Return the [X, Y] coordinate for the center point of the cell that contains the specified text.  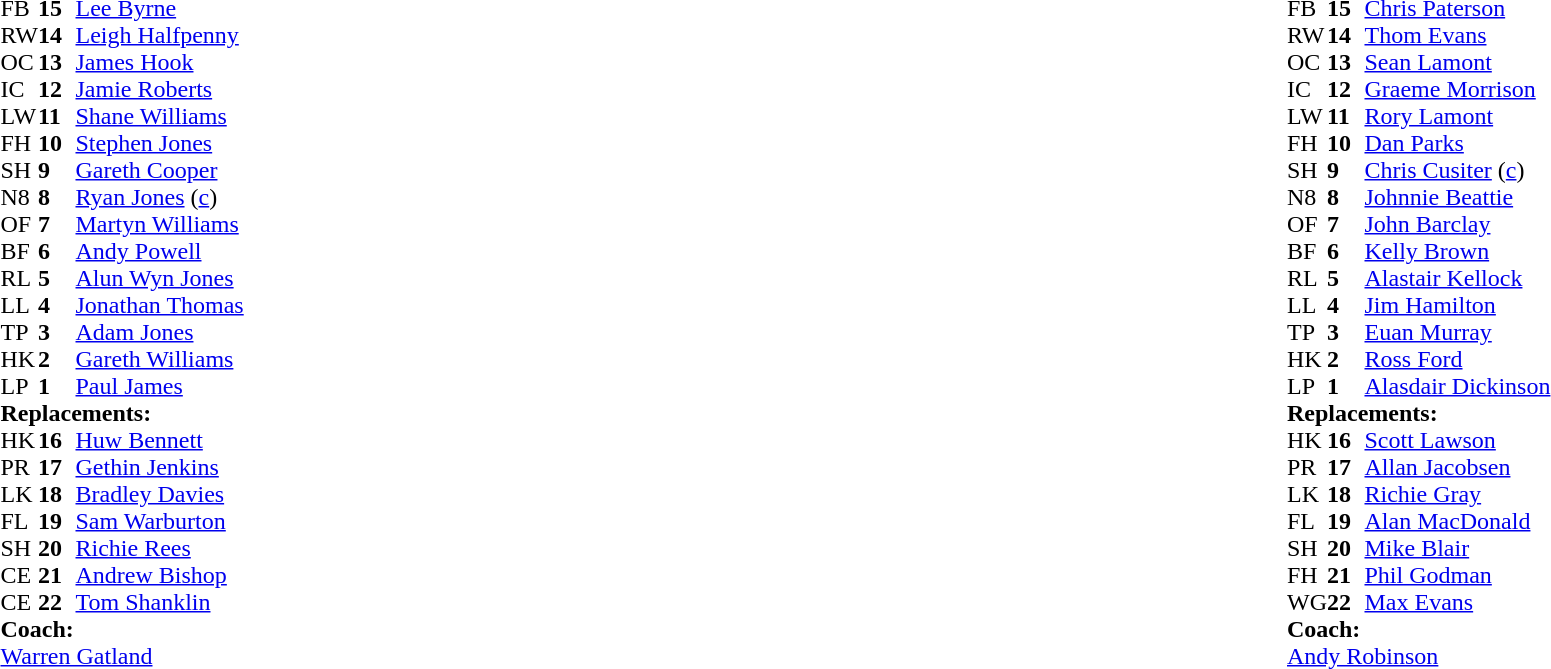
Euan Murray [1457, 332]
Graeme Morrison [1457, 90]
Allan Jacobsen [1457, 468]
Andy Powell [160, 252]
Bradley Davies [160, 494]
Stephen Jones [160, 144]
Kelly Brown [1457, 252]
Alastair Kellock [1457, 278]
Leigh Halfpenny [160, 36]
Ross Ford [1457, 360]
Chris Cusiter (c) [1457, 170]
Sean Lamont [1457, 62]
Paul James [160, 386]
Adam Jones [160, 332]
Tom Shanklin [160, 602]
Alasdair Dickinson [1457, 386]
Dan Parks [1457, 144]
Ryan Jones (c) [160, 198]
Richie Gray [1457, 494]
Andrew Bishop [160, 576]
Rory Lamont [1457, 116]
Shane Williams [160, 116]
Scott Lawson [1457, 440]
Gareth Cooper [160, 170]
Jim Hamilton [1457, 306]
James Hook [160, 62]
Martyn Williams [160, 224]
Jonathan Thomas [160, 306]
Alun Wyn Jones [160, 278]
WG [1307, 602]
Alan MacDonald [1457, 522]
Thom Evans [1457, 36]
Max Evans [1457, 602]
Jamie Roberts [160, 90]
Huw Bennett [160, 440]
Gethin Jenkins [160, 468]
Richie Rees [160, 548]
Phil Godman [1457, 576]
Johnnie Beattie [1457, 198]
Andy Robinson [1418, 656]
John Barclay [1457, 224]
Sam Warburton [160, 522]
Warren Gatland [122, 656]
Mike Blair [1457, 548]
Gareth Williams [160, 360]
